Extract the [x, y] coordinate from the center of the cell holding the provided text.  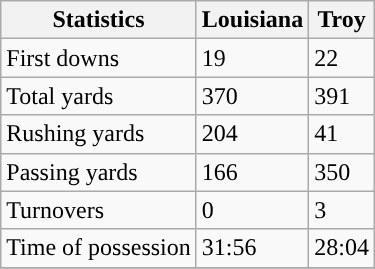
41 [342, 134]
First downs [99, 58]
204 [252, 134]
350 [342, 172]
31:56 [252, 248]
28:04 [342, 248]
Troy [342, 20]
391 [342, 96]
Louisiana [252, 20]
Passing yards [99, 172]
22 [342, 58]
Statistics [99, 20]
3 [342, 210]
370 [252, 96]
Total yards [99, 96]
166 [252, 172]
19 [252, 58]
0 [252, 210]
Time of possession [99, 248]
Turnovers [99, 210]
Rushing yards [99, 134]
